Identify which cell holds the provided text, then report its [X, Y] central coordinate. 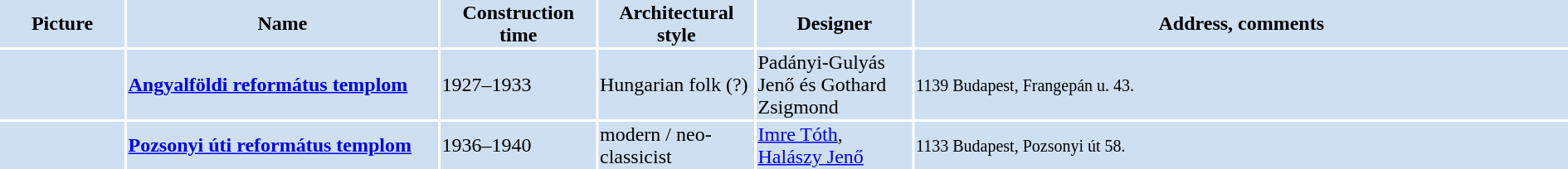
Name [282, 23]
Imre Tóth, Halászy Jenő [835, 146]
Hungarian folk (?) [677, 84]
Angyalföldi református templom [282, 84]
Padányi-Gulyás Jenő és Gothard Zsigmond [835, 84]
Address, comments [1241, 23]
Pozsonyi úti református templom [282, 146]
Architectural style [677, 23]
Picture [62, 23]
1927–1933 [519, 84]
1133 Budapest, Pozsonyi út 58. [1241, 146]
1139 Budapest, Frangepán u. 43. [1241, 84]
Construction time [519, 23]
Designer [835, 23]
1936–1940 [519, 146]
modern / neo-classicist [677, 146]
